Identify which cell holds the provided text, then report its (x, y) central coordinate. 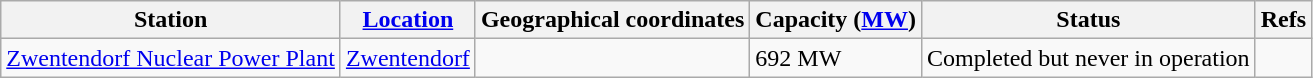
Zwentendorf Nuclear Power Plant (171, 58)
Refs (1283, 20)
Geographical coordinates (612, 20)
692 MW (836, 58)
Location (408, 20)
Station (171, 20)
Capacity (MW) (836, 20)
Completed but never in operation (1088, 58)
Zwentendorf (408, 58)
Status (1088, 20)
